Return (X, Y) of the center of cell containing provided text 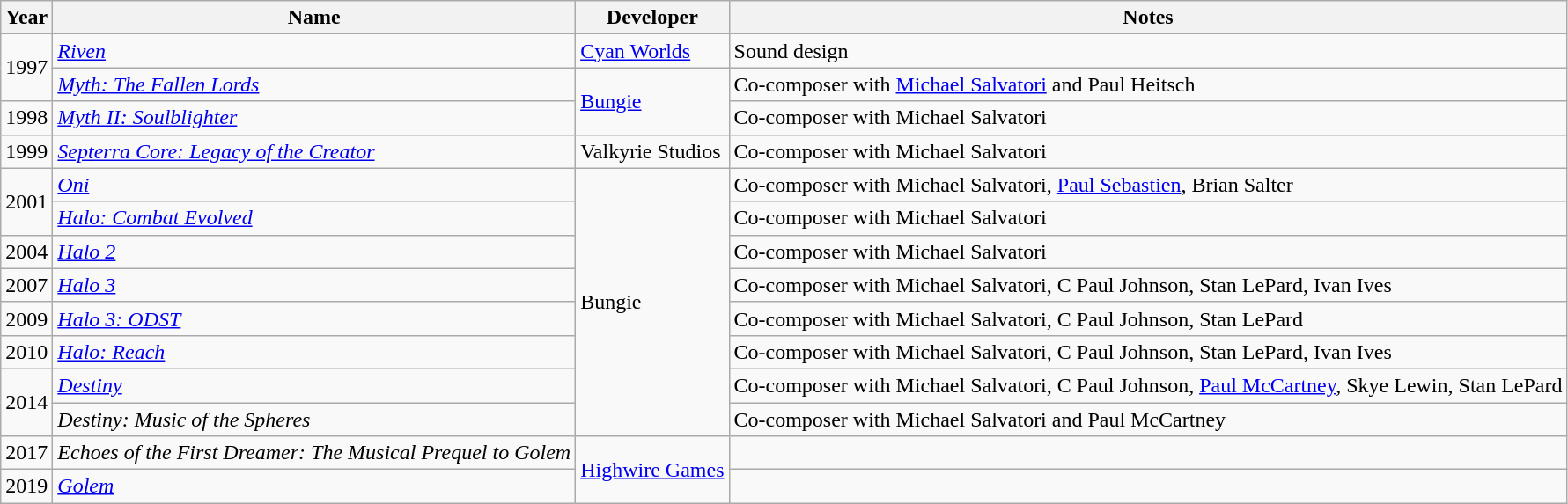
1998 (26, 118)
Sound design (1148, 51)
Destiny (314, 385)
Year (26, 18)
Co-composer with Michael Salvatori and Paul Heitsch (1148, 84)
Halo: Reach (314, 352)
1999 (26, 151)
2007 (26, 285)
Co-composer with Michael Salvatori, C Paul Johnson, Stan LePard (1148, 318)
Halo 3 (314, 285)
Halo 3: ODST (314, 318)
2001 (26, 201)
Name (314, 18)
2014 (26, 402)
Co-composer with Michael Salvatori, Paul Sebastien, Brian Salter (1148, 185)
Co-composer with Michael Salvatori, C Paul Johnson, Paul McCartney, Skye Lewin, Stan LePard (1148, 385)
Cyan Worlds (652, 51)
Oni (314, 185)
Riven (314, 51)
Echoes of the First Dreamer: The Musical Prequel to Golem (314, 453)
Septerra Core: Legacy of the Creator (314, 151)
2004 (26, 252)
Myth: The Fallen Lords (314, 84)
2009 (26, 318)
Developer (652, 18)
Highwire Games (652, 470)
Myth II: Soulblighter (314, 118)
1997 (26, 68)
2017 (26, 453)
Halo: Combat Evolved (314, 218)
2019 (26, 486)
Notes (1148, 18)
Co-composer with Michael Salvatori and Paul McCartney (1148, 420)
2010 (26, 352)
Destiny: Music of the Spheres (314, 420)
Halo 2 (314, 252)
Valkyrie Studios (652, 151)
Golem (314, 486)
